Locate the cell with the specified text and output its [X, Y] center coordinate. 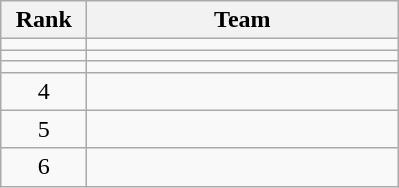
5 [44, 129]
4 [44, 91]
Rank [44, 20]
Team [242, 20]
6 [44, 167]
